Pinpoint the cell where the given text exists, returning its (X, Y) midpoint coordinate. 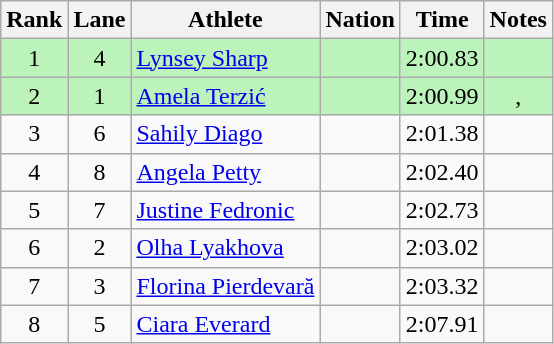
Justine Fedronic (226, 210)
Lane (100, 20)
Notes (518, 20)
2:03.02 (442, 248)
Nation (360, 20)
Rank (34, 20)
Sahily Diago (226, 134)
2:03.32 (442, 286)
Athlete (226, 20)
2:00.99 (442, 96)
Angela Petty (226, 172)
Florina Pierdevară (226, 286)
Ciara Everard (226, 324)
2:02.40 (442, 172)
Lynsey Sharp (226, 58)
2:01.38 (442, 134)
Olha Lyakhova (226, 248)
Time (442, 20)
Amela Terzić (226, 96)
, (518, 96)
2:07.91 (442, 324)
2:02.73 (442, 210)
2:00.83 (442, 58)
